Identify which cell holds the provided text, then report its [x, y] central coordinate. 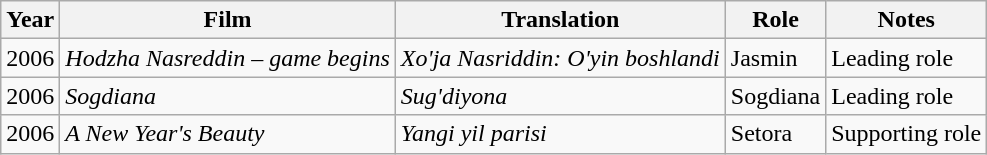
Xo'ja Nasriddin: O'yin boshlandi [560, 58]
Film [228, 20]
Jasmin [775, 58]
Supporting role [906, 134]
Translation [560, 20]
Notes [906, 20]
Yangi yil parisi [560, 134]
Setora [775, 134]
Role [775, 20]
Hodzha Nasreddin – game begins [228, 58]
Sug'diyona [560, 96]
A New Year's Beauty [228, 134]
Year [30, 20]
